Provide the [X, Y] coordinate of the cell's center where the given text is located.  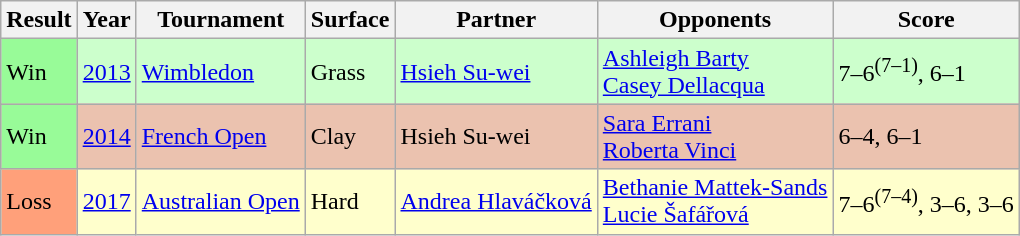
Ashleigh Barty Casey Dellacqua [715, 72]
Result [39, 20]
6–4, 6–1 [926, 136]
2013 [106, 72]
Clay [350, 136]
Partner [496, 20]
Wimbledon [220, 72]
Sara Errani Roberta Vinci [715, 136]
7–6(7–1), 6–1 [926, 72]
Tournament [220, 20]
Bethanie Mattek-Sands Lucie Šafářová [715, 202]
Grass [350, 72]
Year [106, 20]
Loss [39, 202]
Hard [350, 202]
French Open [220, 136]
Andrea Hlaváčková [496, 202]
2017 [106, 202]
Opponents [715, 20]
Surface [350, 20]
7–6(7–4), 3–6, 3–6 [926, 202]
Australian Open [220, 202]
Score [926, 20]
2014 [106, 136]
